Scan for the cell matching the given text and deliver its (X, Y) coordinate at center. 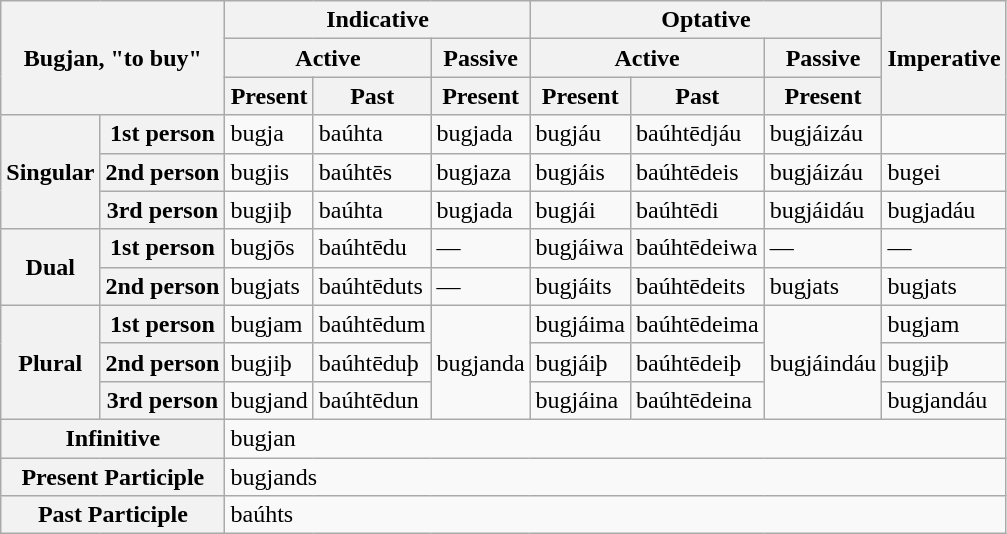
baúhts (616, 515)
Infinitive (113, 438)
baúhtēdeits (697, 286)
Past Participle (113, 515)
bugjáis (580, 172)
Bugjan, "to buy" (113, 58)
bugjáina (580, 400)
bugjaza (480, 172)
Indicative (378, 20)
bugjands (616, 477)
baúhtēdun (372, 400)
Optative (706, 20)
bugjáiþ (580, 362)
bugjan (616, 438)
baúhtēs (372, 172)
baúhtēdu (372, 248)
baúhtēdeina (697, 400)
baúhtēdjáu (697, 134)
baúhtēdeiwa (697, 248)
baúhtēdi (697, 210)
baúhtēdeis (697, 172)
bugjáindáu (823, 362)
bugjáits (580, 286)
Plural (50, 362)
bugja (269, 134)
bugjadáu (944, 210)
bugjáiwa (580, 248)
Present Participle (113, 477)
baúhtēduþ (372, 362)
bugjanda (480, 362)
Imperative (944, 58)
bugjáima (580, 324)
bugjis (269, 172)
baúhtēduts (372, 286)
baúhtēdum (372, 324)
bugjái (580, 210)
bugjáidáu (823, 210)
bugei (944, 172)
Singular (50, 172)
bugjōs (269, 248)
bugjand (269, 400)
bugjáu (580, 134)
Dual (50, 267)
baúhtēdeima (697, 324)
bugjandáu (944, 400)
baúhtēdeiþ (697, 362)
